Extract the (X, Y) coordinate from the center of the cell holding the provided text.  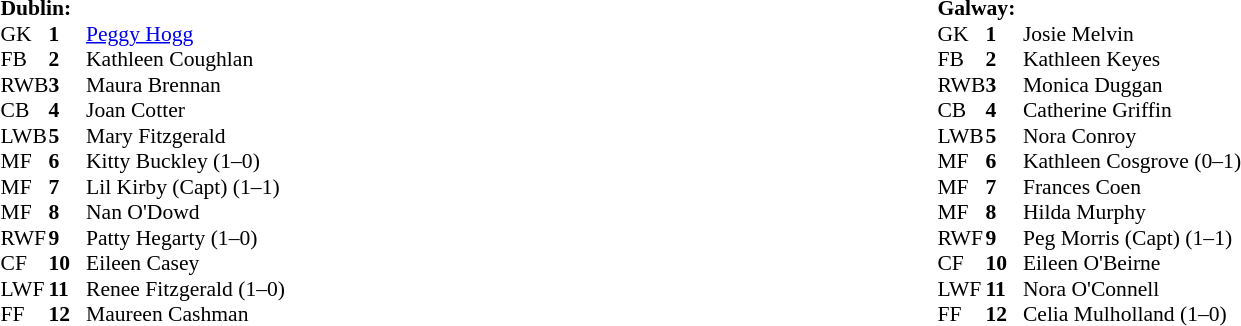
Nora Conroy (1132, 136)
Peggy Hogg (186, 34)
Lil Kirby (Capt) (1–1) (186, 187)
Monica Duggan (1132, 85)
Catherine Griffin (1132, 111)
Hilda Murphy (1132, 213)
Eileen Casey (186, 263)
Nora O'Connell (1132, 289)
Kathleen Cosgrove (0–1) (1132, 161)
Frances Coen (1132, 187)
Mary Fitzgerald (186, 136)
Joan Cotter (186, 111)
Eileen O'Beirne (1132, 263)
Patty Hegarty (1–0) (186, 238)
Nan O'Dowd (186, 213)
Kathleen Coughlan (186, 59)
Josie Melvin (1132, 34)
Kathleen Keyes (1132, 59)
Kitty Buckley (1–0) (186, 161)
Renee Fitzgerald (1–0) (186, 289)
Peg Morris (Capt) (1–1) (1132, 238)
Maura Brennan (186, 85)
